Extract the [x, y] coordinate from the center of the cell holding the provided text.  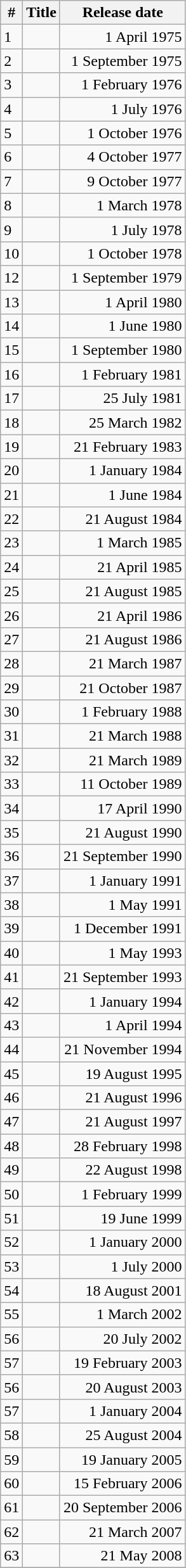
21 October 1987 [123, 687]
1 January 2000 [123, 1242]
21 November 1994 [123, 1049]
51 [11, 1218]
21 February 1983 [123, 447]
35 [11, 832]
1 October 1976 [123, 133]
45 [11, 1074]
43 [11, 1025]
23 [11, 543]
36 [11, 857]
21 August 1986 [123, 639]
1 February 1988 [123, 712]
58 [11, 1435]
1 March 1985 [123, 543]
Release date [123, 13]
25 March 1982 [123, 423]
21 April 1986 [123, 615]
21 March 1987 [123, 663]
19 February 2003 [123, 1363]
20 September 2006 [123, 1508]
1 February 1976 [123, 85]
12 [11, 277]
1 March 1978 [123, 205]
60 [11, 1484]
1 April 1994 [123, 1025]
15 [11, 350]
32 [11, 760]
1 January 1984 [123, 471]
50 [11, 1194]
17 April 1990 [123, 808]
34 [11, 808]
28 [11, 663]
22 [11, 519]
1 July 2000 [123, 1266]
25 July 1981 [123, 398]
20 [11, 471]
19 January 2005 [123, 1459]
40 [11, 953]
19 [11, 447]
47 [11, 1122]
39 [11, 929]
1 September 1979 [123, 277]
1 July 1976 [123, 109]
1 May 1993 [123, 953]
1 February 1981 [123, 374]
3 [11, 85]
33 [11, 784]
4 [11, 109]
29 [11, 687]
10 [11, 253]
9 October 1977 [123, 181]
21 August 1985 [123, 591]
4 October 1977 [123, 157]
1 October 1978 [123, 253]
14 [11, 326]
7 [11, 181]
21 August 1984 [123, 519]
21 [11, 495]
62 [11, 1532]
1 February 1999 [123, 1194]
18 August 2001 [123, 1291]
49 [11, 1170]
1 September 1975 [123, 61]
1 May 1991 [123, 905]
21 August 1996 [123, 1098]
44 [11, 1049]
41 [11, 977]
1 January 2004 [123, 1411]
16 [11, 374]
19 June 1999 [123, 1218]
21 April 1985 [123, 567]
# [11, 13]
1 March 2002 [123, 1315]
21 March 1989 [123, 760]
18 [11, 423]
37 [11, 881]
52 [11, 1242]
55 [11, 1315]
Title [42, 13]
11 October 1989 [123, 784]
25 [11, 591]
6 [11, 157]
21 September 1993 [123, 977]
1 April 1980 [123, 302]
30 [11, 712]
42 [11, 1001]
24 [11, 567]
17 [11, 398]
20 August 2003 [123, 1387]
53 [11, 1266]
28 February 1998 [123, 1146]
15 February 2006 [123, 1484]
1 June 1980 [123, 326]
21 September 1990 [123, 857]
59 [11, 1459]
1 July 1978 [123, 229]
21 March 1988 [123, 736]
1 [11, 37]
21 May 2008 [123, 1556]
21 March 2007 [123, 1532]
21 August 1997 [123, 1122]
2 [11, 61]
48 [11, 1146]
1 June 1984 [123, 495]
9 [11, 229]
22 August 1998 [123, 1170]
8 [11, 205]
21 August 1990 [123, 832]
1 January 1991 [123, 881]
27 [11, 639]
5 [11, 133]
54 [11, 1291]
1 September 1980 [123, 350]
19 August 1995 [123, 1074]
31 [11, 736]
38 [11, 905]
20 July 2002 [123, 1339]
26 [11, 615]
1 April 1975 [123, 37]
13 [11, 302]
25 August 2004 [123, 1435]
1 January 1994 [123, 1001]
63 [11, 1556]
46 [11, 1098]
1 December 1991 [123, 929]
61 [11, 1508]
